Provide the (X, Y) coordinate of the cell's center where the given text is located.  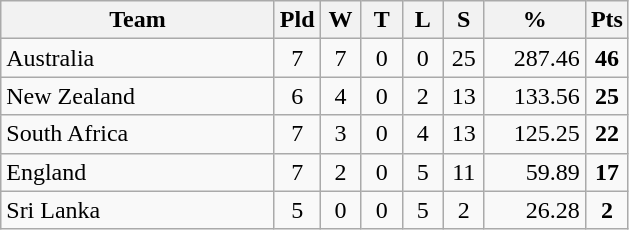
26.28 (534, 210)
287.46 (534, 58)
England (138, 172)
3 (340, 134)
W (340, 20)
South Africa (138, 134)
S (464, 20)
% (534, 20)
Pts (606, 20)
Sri Lanka (138, 210)
59.89 (534, 172)
6 (297, 96)
11 (464, 172)
New Zealand (138, 96)
T (382, 20)
Australia (138, 58)
Team (138, 20)
46 (606, 58)
17 (606, 172)
22 (606, 134)
125.25 (534, 134)
L (422, 20)
133.56 (534, 96)
Pld (297, 20)
